Identify which cell holds the provided text, then report its [X, Y] central coordinate. 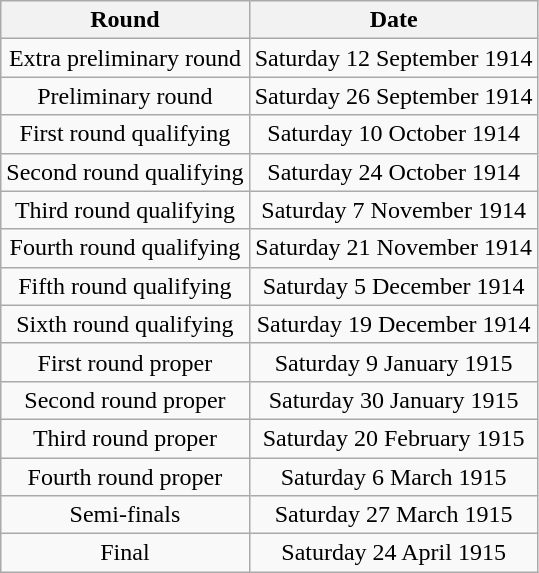
Saturday 21 November 1914 [394, 248]
Saturday 12 September 1914 [394, 58]
Fifth round qualifying [125, 286]
Saturday 5 December 1914 [394, 286]
Preliminary round [125, 96]
Third round qualifying [125, 210]
Saturday 26 September 1914 [394, 96]
Semi-finals [125, 515]
Saturday 27 March 1915 [394, 515]
Date [394, 20]
First round qualifying [125, 134]
Saturday 24 April 1915 [394, 553]
Saturday 30 January 1915 [394, 400]
First round proper [125, 362]
Saturday 20 February 1915 [394, 438]
Saturday 6 March 1915 [394, 477]
Saturday 19 December 1914 [394, 324]
Fourth round proper [125, 477]
Sixth round qualifying [125, 324]
Saturday 10 October 1914 [394, 134]
Saturday 24 October 1914 [394, 172]
Round [125, 20]
Final [125, 553]
Third round proper [125, 438]
Second round proper [125, 400]
Saturday 9 January 1915 [394, 362]
Fourth round qualifying [125, 248]
Second round qualifying [125, 172]
Saturday 7 November 1914 [394, 210]
Extra preliminary round [125, 58]
